Identify which cell holds the provided text, then report its (X, Y) central coordinate. 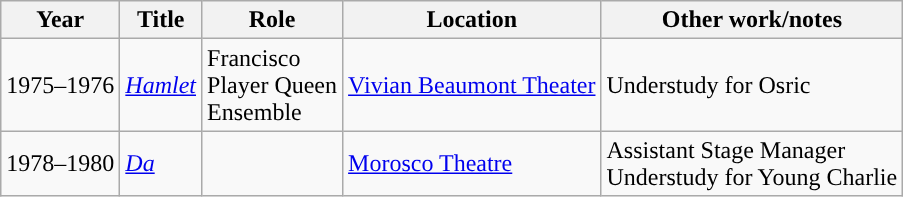
Year (60, 20)
Understudy for Osric (752, 85)
Location (472, 20)
Role (272, 20)
FranciscoPlayer QueenEnsemble (272, 85)
Vivian Beaumont Theater (472, 85)
Other work/notes (752, 20)
1975–1976 (60, 85)
Assistant Stage ManagerUnderstudy for Young Charlie (752, 164)
Morosco Theatre (472, 164)
Hamlet (161, 85)
Da (161, 164)
1978–1980 (60, 164)
Title (161, 20)
